Return (X, Y) of the center of cell containing provided text 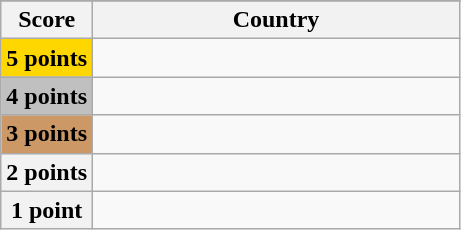
4 points (47, 96)
Score (47, 20)
Country (276, 20)
1 point (47, 210)
5 points (47, 58)
2 points (47, 172)
3 points (47, 134)
